Extract the (x, y) coordinate from the center of the cell holding the provided text.  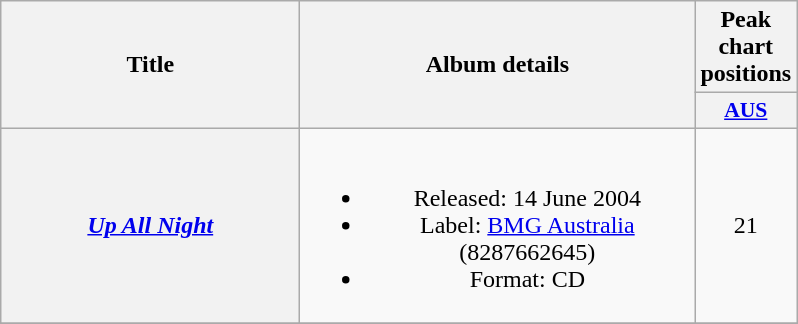
Peak chart positions (746, 47)
Title (150, 65)
21 (746, 225)
Album details (498, 65)
AUS (746, 111)
Released: 14 June 2004Label: BMG Australia (8287662645)Format: CD (498, 225)
Up All Night (150, 225)
